Extract the (X, Y) coordinate from the center of the cell holding the provided text.  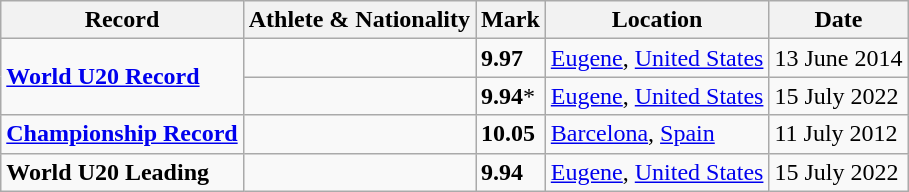
13 June 2014 (838, 58)
Athlete & Nationality (359, 20)
9.94* (511, 96)
9.94 (511, 172)
Location (657, 20)
World U20 Record (122, 77)
10.05 (511, 134)
Record (122, 20)
Barcelona, Spain (657, 134)
Date (838, 20)
11 July 2012 (838, 134)
World U20 Leading (122, 172)
Championship Record (122, 134)
Mark (511, 20)
9.97 (511, 58)
